From the cell containing the given text, extract its center point as (x, y) coordinate. 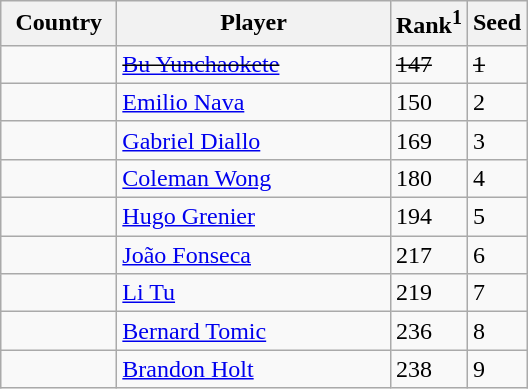
Coleman Wong (254, 178)
7 (496, 293)
6 (496, 255)
Gabriel Diallo (254, 140)
147 (428, 64)
150 (428, 102)
8 (496, 331)
Li Tu (254, 293)
219 (428, 293)
180 (428, 178)
4 (496, 178)
Emilio Nava (254, 102)
Bu Yunchaokete (254, 64)
9 (496, 369)
169 (428, 140)
Brandon Holt (254, 369)
194 (428, 217)
Bernard Tomic (254, 331)
3 (496, 140)
236 (428, 331)
Country (59, 24)
217 (428, 255)
1 (496, 64)
Hugo Grenier (254, 217)
Player (254, 24)
2 (496, 102)
Rank1 (428, 24)
Seed (496, 24)
João Fonseca (254, 255)
5 (496, 217)
238 (428, 369)
